Detect which cell encompasses the target text, then output its [X, Y] center coordinate. 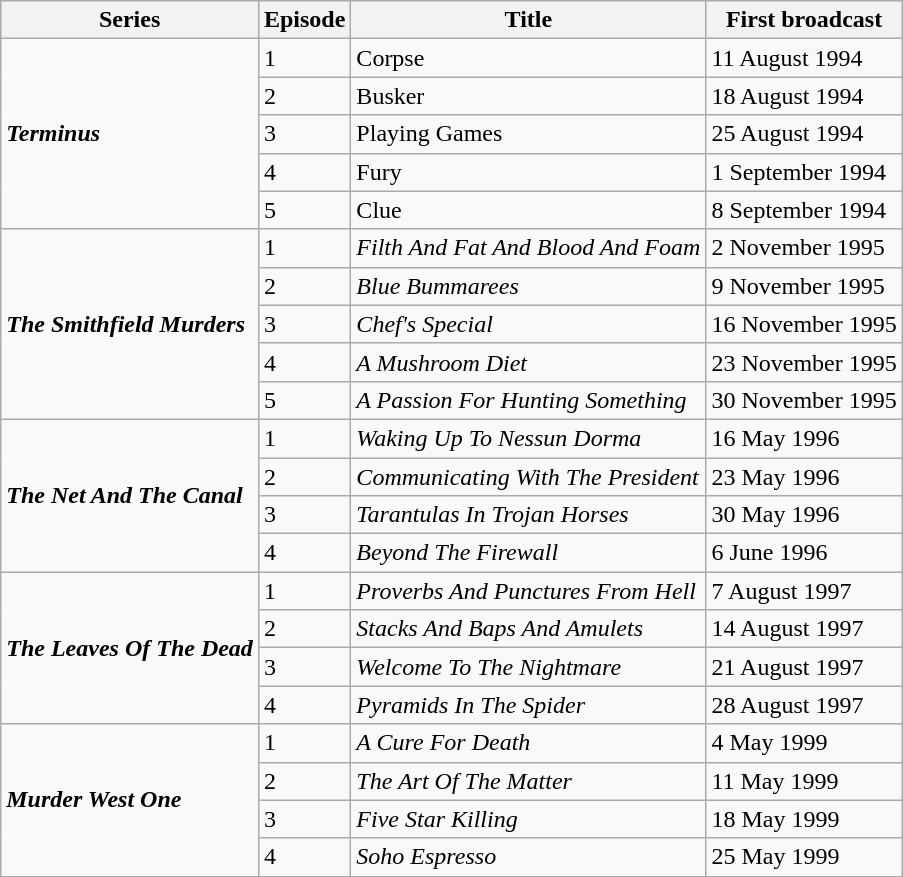
14 August 1997 [804, 629]
25 May 1999 [804, 857]
Episode [304, 20]
Blue Bummarees [528, 286]
Proverbs And Punctures From Hell [528, 591]
2 November 1995 [804, 248]
7 August 1997 [804, 591]
Playing Games [528, 134]
18 May 1999 [804, 819]
Filth And Fat And Blood And Foam [528, 248]
9 November 1995 [804, 286]
The Art Of The Matter [528, 781]
Title [528, 20]
16 May 1996 [804, 438]
Communicating With The President [528, 477]
Soho Espresso [528, 857]
The Net And The Canal [130, 495]
8 September 1994 [804, 210]
6 June 1996 [804, 553]
Corpse [528, 58]
23 May 1996 [804, 477]
Stacks And Baps And Amulets [528, 629]
Five Star Killing [528, 819]
21 August 1997 [804, 667]
Waking Up To Nessun Dorma [528, 438]
A Cure For Death [528, 743]
1 September 1994 [804, 172]
30 November 1995 [804, 400]
Welcome To The Nightmare [528, 667]
Tarantulas In Trojan Horses [528, 515]
28 August 1997 [804, 705]
25 August 1994 [804, 134]
Fury [528, 172]
Murder West One [130, 800]
The Smithfield Murders [130, 324]
A Mushroom Diet [528, 362]
11 August 1994 [804, 58]
Chef's Special [528, 324]
A Passion For Hunting Something [528, 400]
30 May 1996 [804, 515]
23 November 1995 [804, 362]
18 August 1994 [804, 96]
Busker [528, 96]
4 May 1999 [804, 743]
16 November 1995 [804, 324]
Terminus [130, 134]
Beyond The Firewall [528, 553]
First broadcast [804, 20]
The Leaves Of The Dead [130, 648]
Pyramids In The Spider [528, 705]
Clue [528, 210]
Series [130, 20]
11 May 1999 [804, 781]
